Return the (x, y) coordinate for the center point of the cell that contains the specified text.  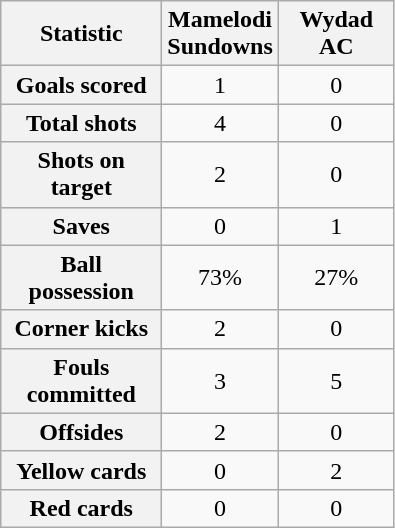
Red cards (82, 508)
Total shots (82, 123)
Yellow cards (82, 470)
Goals scored (82, 85)
5 (336, 380)
4 (220, 123)
Saves (82, 226)
73% (220, 278)
Ball possession (82, 278)
Fouls committed (82, 380)
Corner kicks (82, 329)
Mamelodi Sundowns (220, 34)
Wydad AC (336, 34)
3 (220, 380)
Statistic (82, 34)
Shots on target (82, 174)
27% (336, 278)
Offsides (82, 432)
